Search for the cell housing the specified text and yield its (X, Y) center coordinate. 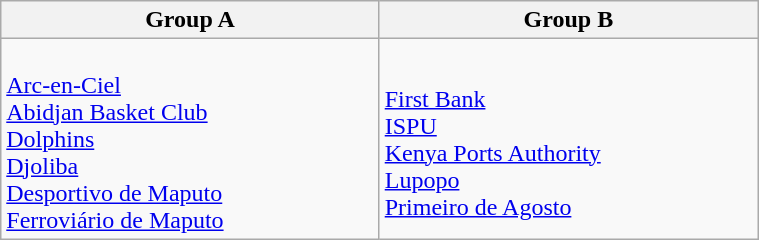
Group B (568, 20)
Arc-en-Ciel Abidjan Basket Club Dolphins Djoliba Desportivo de Maputo Ferroviário de Maputo (190, 139)
First Bank ISPU Kenya Ports Authority Lupopo Primeiro de Agosto (568, 139)
Group A (190, 20)
